Scan for the cell matching the given text and deliver its (x, y) coordinate at center. 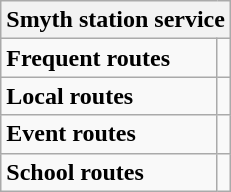
Smyth station service (116, 20)
Frequent routes (109, 58)
Event routes (109, 134)
Local routes (109, 96)
School routes (109, 172)
